Return the (X, Y) coordinate for the center point of the cell that contains the specified text.  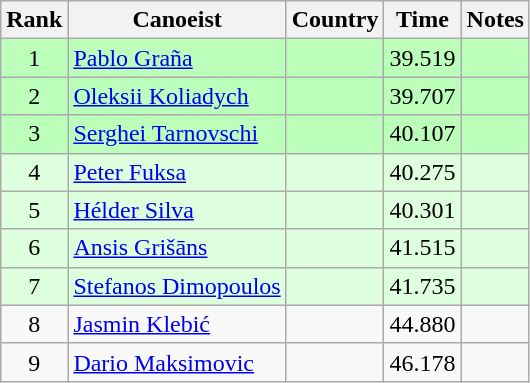
Stefanos Dimopoulos (177, 286)
Hélder Silva (177, 210)
41.735 (422, 286)
6 (34, 248)
Dario Maksimovic (177, 362)
Ansis Grišāns (177, 248)
46.178 (422, 362)
1 (34, 58)
Peter Fuksa (177, 172)
44.880 (422, 324)
5 (34, 210)
Rank (34, 20)
Jasmin Klebić (177, 324)
Canoeist (177, 20)
Oleksii Koliadych (177, 96)
Serghei Tarnovschi (177, 134)
Time (422, 20)
40.301 (422, 210)
39.519 (422, 58)
41.515 (422, 248)
40.107 (422, 134)
Pablo Graña (177, 58)
8 (34, 324)
39.707 (422, 96)
Country (335, 20)
4 (34, 172)
7 (34, 286)
9 (34, 362)
2 (34, 96)
Notes (495, 20)
3 (34, 134)
40.275 (422, 172)
